Scan for the cell matching the given text and deliver its (x, y) coordinate at center. 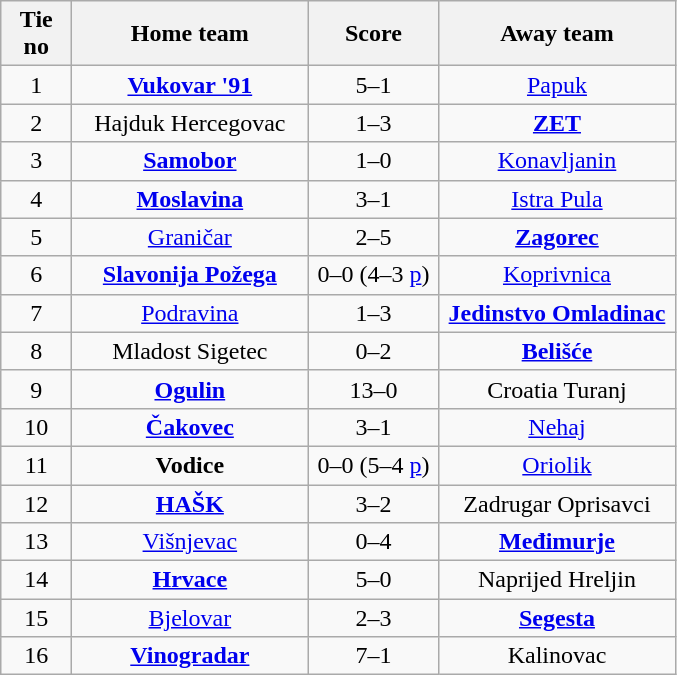
Hrvace (190, 580)
13–0 (374, 389)
Home team (190, 34)
Istra Pula (557, 199)
0–4 (374, 542)
Konavljanin (557, 161)
6 (36, 275)
Papuk (557, 85)
0–2 (374, 351)
7–1 (374, 656)
Slavonija Požega (190, 275)
Vukovar '91 (190, 85)
2–3 (374, 618)
Mladost Sigetec (190, 351)
Jedinstvo Omladinac (557, 313)
5 (36, 237)
13 (36, 542)
12 (36, 503)
Belišće (557, 351)
Naprijed Hreljin (557, 580)
1 (36, 85)
10 (36, 427)
Višnjevac (190, 542)
Graničar (190, 237)
8 (36, 351)
14 (36, 580)
Moslavina (190, 199)
Kalinovac (557, 656)
5–0 (374, 580)
3–2 (374, 503)
Podravina (190, 313)
Zadrugar Oprisavci (557, 503)
1–0 (374, 161)
Koprivnica (557, 275)
Samobor (190, 161)
Away team (557, 34)
2–5 (374, 237)
Nehaj (557, 427)
Zagorec (557, 237)
16 (36, 656)
Oriolik (557, 465)
Tie no (36, 34)
Score (374, 34)
9 (36, 389)
HAŠK (190, 503)
Vinogradar (190, 656)
0–0 (5–4 p) (374, 465)
15 (36, 618)
11 (36, 465)
4 (36, 199)
Ogulin (190, 389)
0–0 (4–3 p) (374, 275)
5–1 (374, 85)
Međimurje (557, 542)
Hajduk Hercegovac (190, 123)
2 (36, 123)
ZET (557, 123)
Vodice (190, 465)
Croatia Turanj (557, 389)
Bjelovar (190, 618)
3 (36, 161)
Čakovec (190, 427)
Segesta (557, 618)
7 (36, 313)
